For the text-containing cell, return its midpoint in (X, Y) coordinate format. 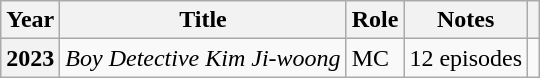
12 episodes (466, 58)
2023 (30, 58)
Notes (466, 20)
Year (30, 20)
MC (375, 58)
Boy Detective Kim Ji-woong (203, 58)
Title (203, 20)
Role (375, 20)
